For the text-containing cell, return its midpoint in [X, Y] coordinate format. 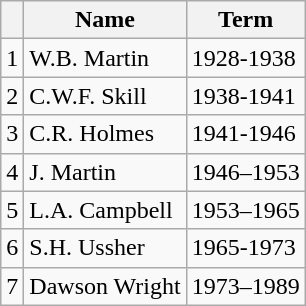
1973–1989 [246, 286]
1941-1946 [246, 134]
3 [12, 134]
S.H. Ussher [105, 248]
C.W.F. Skill [105, 96]
Name [105, 20]
1965-1973 [246, 248]
7 [12, 286]
Dawson Wright [105, 286]
1946–1953 [246, 172]
J. Martin [105, 172]
4 [12, 172]
1938-1941 [246, 96]
1928-1938 [246, 58]
W.B. Martin [105, 58]
C.R. Holmes [105, 134]
2 [12, 96]
5 [12, 210]
1953–1965 [246, 210]
1 [12, 58]
6 [12, 248]
Term [246, 20]
L.A. Campbell [105, 210]
